Find where the given text appears and provide that cell's center as [x, y] coordinate. 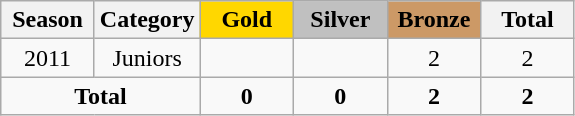
Gold [247, 20]
Juniors [147, 58]
Season [48, 20]
2011 [48, 58]
Bronze [434, 20]
Category [147, 20]
Silver [341, 20]
